For the text-containing cell, return its midpoint in [X, Y] coordinate format. 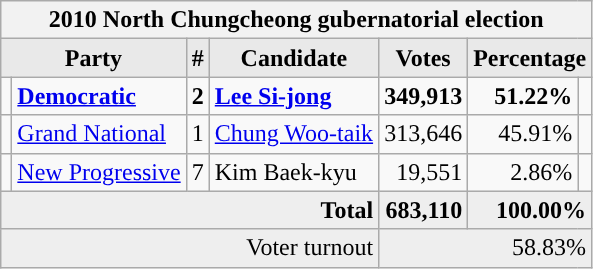
# [198, 58]
Chung Woo-taik [294, 134]
Voter turnout [190, 248]
7 [198, 172]
100.00% [530, 210]
349,913 [424, 96]
Lee Si-jong [294, 96]
Percentage [530, 58]
313,646 [424, 134]
58.83% [486, 248]
Grand National [99, 134]
1 [198, 134]
2010 North Chungcheong gubernatorial election [296, 20]
51.22% [523, 96]
Party [94, 58]
Votes [424, 58]
2 [198, 96]
Democratic [99, 96]
2.86% [523, 172]
19,551 [424, 172]
683,110 [424, 210]
Kim Baek-kyu [294, 172]
New Progressive [99, 172]
Candidate [294, 58]
Total [190, 210]
45.91% [523, 134]
